From the cell containing the given text, extract its center point as (X, Y) coordinate. 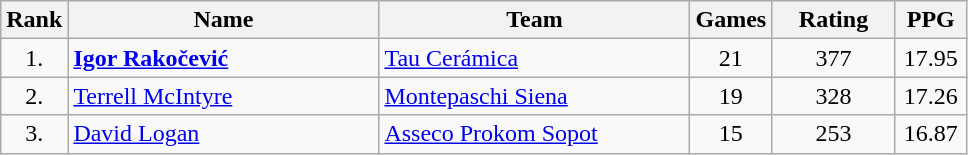
16.87 (930, 134)
15 (731, 134)
Terrell McIntyre (224, 96)
Rating (834, 20)
2. (34, 96)
253 (834, 134)
Tau Cerámica (534, 58)
David Logan (224, 134)
377 (834, 58)
1. (34, 58)
328 (834, 96)
17.95 (930, 58)
21 (731, 58)
19 (731, 96)
Asseco Prokom Sopot (534, 134)
PPG (930, 20)
Montepaschi Siena (534, 96)
17.26 (930, 96)
Rank (34, 20)
3. (34, 134)
Name (224, 20)
Igor Rakočević (224, 58)
Team (534, 20)
Games (731, 20)
